Detect which cell encompasses the target text, then output its (X, Y) center coordinate. 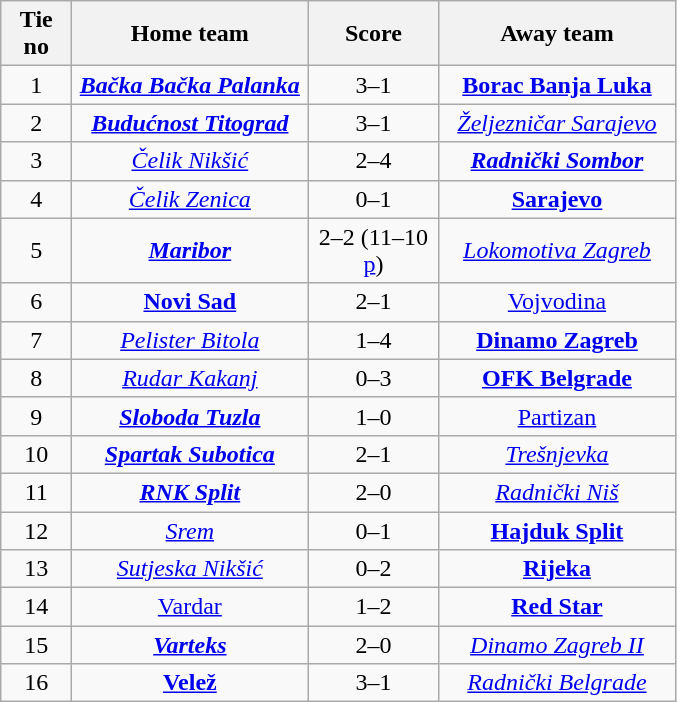
Budućnost Titograd (190, 123)
Borac Banja Luka (557, 85)
1–0 (374, 416)
Sloboda Tuzla (190, 416)
8 (36, 378)
Rudar Kakanj (190, 378)
Trešnjevka (557, 454)
Velež (190, 683)
16 (36, 683)
Pelister Bitola (190, 340)
Čelik Zenica (190, 199)
Dinamo Zagreb II (557, 645)
Vojvodina (557, 302)
Sutjeska Nikšić (190, 569)
Dinamo Zagreb (557, 340)
Radnički Sombor (557, 161)
Bačka Bačka Palanka (190, 85)
Lokomotiva Zagreb (557, 250)
1–2 (374, 607)
14 (36, 607)
Čelik Nikšić (190, 161)
1–4 (374, 340)
Tie no (36, 34)
9 (36, 416)
6 (36, 302)
RNK Split (190, 492)
OFK Belgrade (557, 378)
0–2 (374, 569)
Radnički Niš (557, 492)
Srem (190, 531)
Vardar (190, 607)
Red Star (557, 607)
15 (36, 645)
Varteks (190, 645)
Željezničar Sarajevo (557, 123)
12 (36, 531)
2 (36, 123)
5 (36, 250)
11 (36, 492)
2–4 (374, 161)
2–2 (11–10 p) (374, 250)
Home team (190, 34)
10 (36, 454)
13 (36, 569)
1 (36, 85)
Novi Sad (190, 302)
Away team (557, 34)
Radnički Belgrade (557, 683)
Sarajevo (557, 199)
Score (374, 34)
Rijeka (557, 569)
0–3 (374, 378)
Partizan (557, 416)
Spartak Subotica (190, 454)
4 (36, 199)
Hajduk Split (557, 531)
3 (36, 161)
Maribor (190, 250)
7 (36, 340)
